Scan for the cell matching the given text and deliver its [X, Y] coordinate at center. 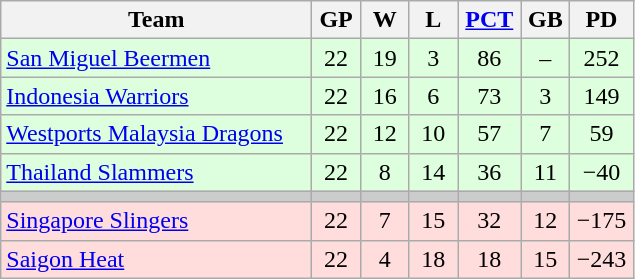
32 [490, 221]
PCT [490, 20]
– [546, 58]
GB [546, 20]
86 [490, 58]
14 [434, 172]
4 [384, 259]
57 [490, 134]
10 [434, 134]
149 [602, 96]
−243 [602, 259]
San Miguel Beermen [156, 58]
W [384, 20]
19 [384, 58]
Thailand Slammers [156, 172]
Singapore Slingers [156, 221]
252 [602, 58]
59 [602, 134]
16 [384, 96]
11 [546, 172]
6 [434, 96]
GP [336, 20]
Saigon Heat [156, 259]
PD [602, 20]
−40 [602, 172]
8 [384, 172]
73 [490, 96]
L [434, 20]
36 [490, 172]
Team [156, 20]
Indonesia Warriors [156, 96]
Westports Malaysia Dragons [156, 134]
−175 [602, 221]
